Detect which cell encompasses the target text, then output its [X, Y] center coordinate. 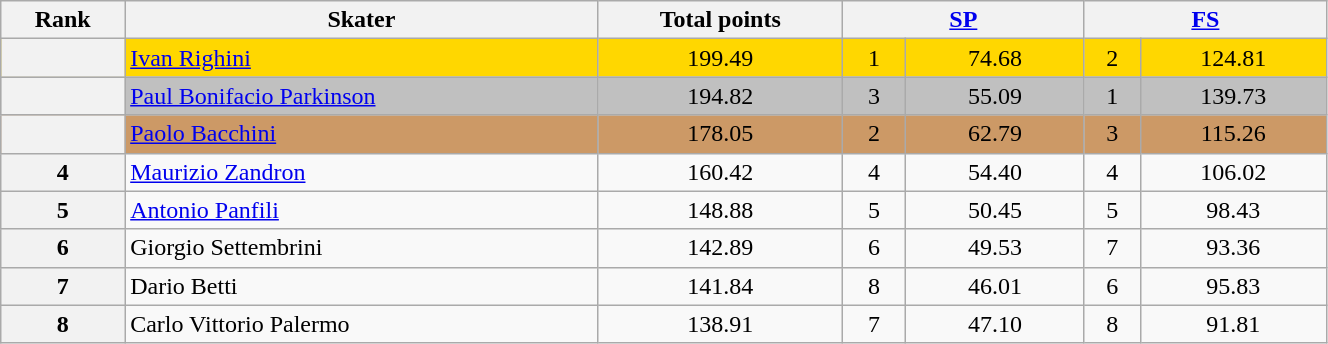
Rank [63, 20]
Giorgio Settembrini [362, 248]
Paolo Bacchini [362, 134]
106.02 [1233, 172]
160.42 [720, 172]
Paul Bonifacio Parkinson [362, 96]
50.45 [996, 210]
142.89 [720, 248]
Carlo Vittorio Palermo [362, 324]
194.82 [720, 96]
49.53 [996, 248]
139.73 [1233, 96]
91.81 [1233, 324]
47.10 [996, 324]
148.88 [720, 210]
Dario Betti [362, 286]
Skater [362, 20]
Antonio Panfili [362, 210]
55.09 [996, 96]
Maurizio Zandron [362, 172]
98.43 [1233, 210]
FS [1205, 20]
62.79 [996, 134]
Ivan Righini [362, 58]
141.84 [720, 286]
Total points [720, 20]
74.68 [996, 58]
199.49 [720, 58]
54.40 [996, 172]
138.91 [720, 324]
124.81 [1233, 58]
115.26 [1233, 134]
178.05 [720, 134]
95.83 [1233, 286]
46.01 [996, 286]
SP [963, 20]
93.36 [1233, 248]
